Identify which cell holds the provided text, then report its [X, Y] central coordinate. 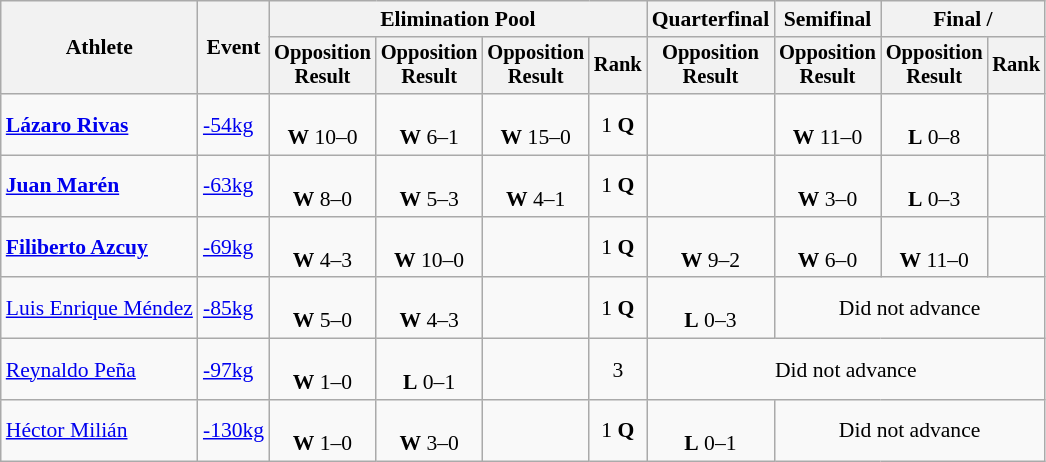
W 4–1 [536, 186]
-63kg [234, 186]
W 5–3 [430, 186]
W 5–0 [322, 308]
Semifinal [828, 19]
Reynaldo Peña [100, 370]
W 9–2 [711, 248]
W 6–1 [430, 124]
Lázaro Rivas [100, 124]
Event [234, 48]
Elimination Pool [458, 19]
Juan Marén [100, 186]
-54kg [234, 124]
L 0–8 [934, 124]
-85kg [234, 308]
Final / [963, 19]
Athlete [100, 48]
W 8–0 [322, 186]
Filiberto Azcuy [100, 248]
Luis Enrique Méndez [100, 308]
W 6–0 [828, 248]
Héctor Milián [100, 430]
-130kg [234, 430]
-97kg [234, 370]
3 [618, 370]
Quarterfinal [711, 19]
W 15–0 [536, 124]
-69kg [234, 248]
